Extract the (X, Y) coordinate from the center of the cell holding the provided text.  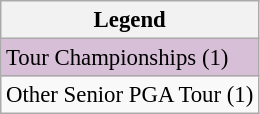
Legend (130, 20)
Tour Championships (1) (130, 58)
Other Senior PGA Tour (1) (130, 95)
